From the cell containing the given text, extract its center point as (x, y) coordinate. 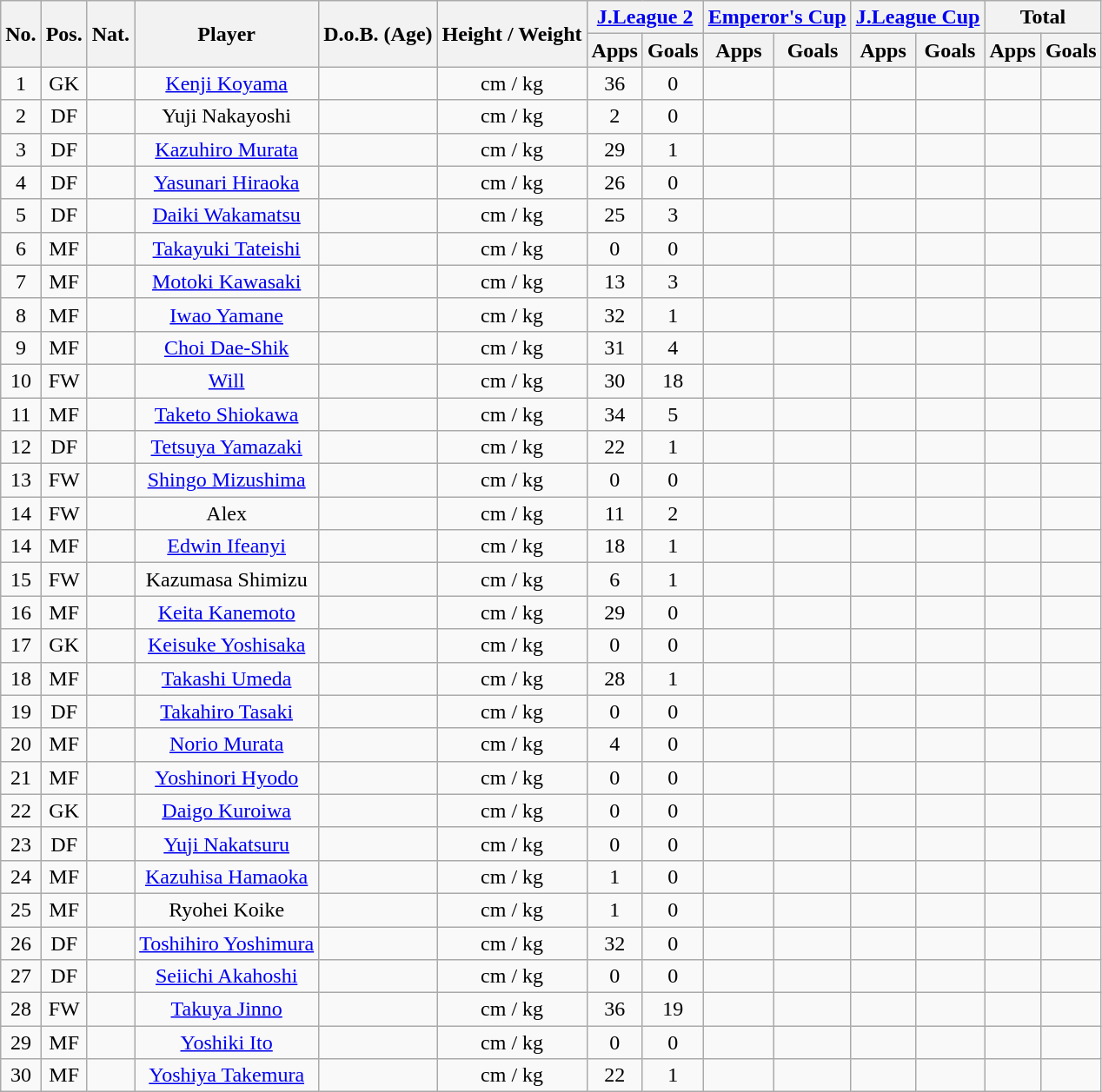
Kazumasa Shimizu (227, 579)
Takayuki Tateishi (227, 248)
Tetsuya Yamazaki (227, 447)
Edwin Ifeanyi (227, 546)
No. (21, 34)
Alex (227, 513)
Yasunari Hiraoka (227, 182)
Daigo Kuroiwa (227, 811)
16 (21, 612)
Nat. (110, 34)
Takuya Jinno (227, 1009)
20 (21, 745)
Yoshiya Takemura (227, 1075)
9 (21, 347)
Keita Kanemoto (227, 612)
J.League Cup (918, 17)
24 (21, 877)
Ryohei Koike (227, 910)
Motoki Kawasaki (227, 281)
Pos. (64, 34)
Takashi Umeda (227, 678)
23 (21, 844)
17 (21, 645)
Norio Murata (227, 745)
Toshihiro Yoshimura (227, 943)
Daiki Wakamatsu (227, 215)
Height / Weight (512, 34)
Kazuhiro Murata (227, 149)
7 (21, 281)
Yoshiki Ito (227, 1042)
15 (21, 579)
21 (21, 778)
Yoshinori Hyodo (227, 778)
8 (21, 314)
Takahiro Tasaki (227, 711)
D.o.B. (Age) (378, 34)
Choi Dae-Shik (227, 347)
12 (21, 447)
Will (227, 381)
Taketo Shiokawa (227, 414)
Kazuhisa Hamaoka (227, 877)
J.League 2 (645, 17)
Keisuke Yoshisaka (227, 645)
Yuji Nakatsuru (227, 844)
Player (227, 34)
Iwao Yamane (227, 314)
10 (21, 381)
31 (614, 347)
Shingo Mizushima (227, 480)
Total (1043, 17)
Kenji Koyama (227, 83)
Emperor's Cup (777, 17)
34 (614, 414)
Seiichi Akahoshi (227, 976)
27 (21, 976)
Yuji Nakayoshi (227, 116)
